Extract the [X, Y] coordinate from the center of the cell holding the provided text.  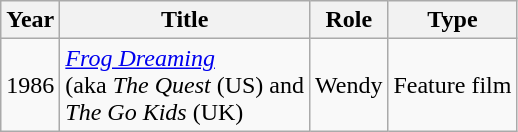
Feature film [452, 85]
Frog Dreaming (aka The Quest (US) and The Go Kids (UK) [185, 85]
Title [185, 20]
Year [30, 20]
Type [452, 20]
Role [348, 20]
1986 [30, 85]
Wendy [348, 85]
